Find where the given text appears and provide that cell's center as (X, Y) coordinate. 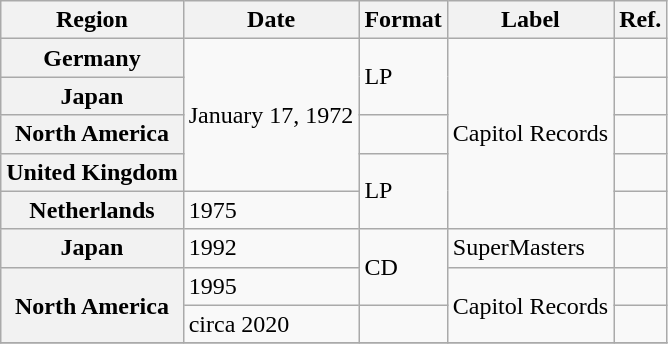
United Kingdom (92, 172)
Netherlands (92, 210)
1995 (271, 286)
1992 (271, 248)
1975 (271, 210)
SuperMasters (530, 248)
Region (92, 20)
Format (403, 20)
January 17, 1972 (271, 115)
Date (271, 20)
Germany (92, 58)
circa 2020 (271, 324)
CD (403, 267)
Ref. (640, 20)
Label (530, 20)
